Output the (x, y) coordinate of the center of the cell containing the given text.  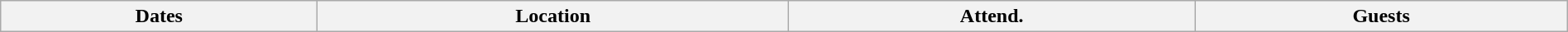
Location (553, 16)
Attend. (992, 16)
Dates (159, 16)
Guests (1381, 16)
